Scan for the cell matching the given text and deliver its (X, Y) coordinate at center. 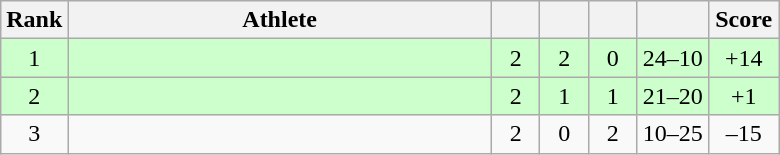
Athlete (280, 20)
10–25 (672, 134)
+1 (744, 96)
3 (34, 134)
24–10 (672, 58)
–15 (744, 134)
+14 (744, 58)
Score (744, 20)
21–20 (672, 96)
Rank (34, 20)
